Output the [x, y] coordinate of the center of the cell containing the given text.  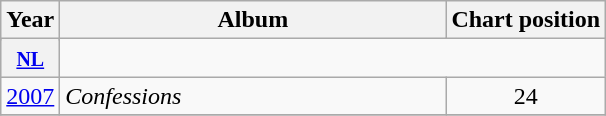
Chart position [526, 20]
Confessions [253, 96]
Album [253, 20]
24 [526, 96]
NL [30, 58]
Year [30, 20]
2007 [30, 96]
